Pinpoint the cell where the given text exists, returning its (x, y) midpoint coordinate. 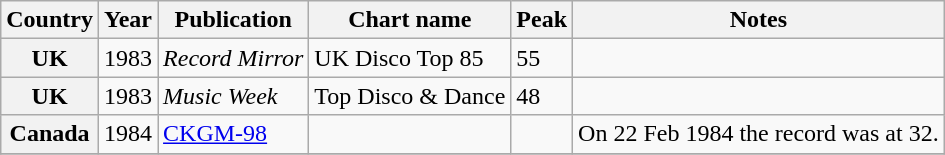
Country (50, 20)
CKGM-98 (234, 134)
Publication (234, 20)
Year (128, 20)
Top Disco & Dance (410, 96)
Record Mirror (234, 58)
UK Disco Top 85 (410, 58)
On 22 Feb 1984 the record was at 32. (759, 134)
1984 (128, 134)
Peak (542, 20)
55 (542, 58)
Notes (759, 20)
Music Week (234, 96)
Canada (50, 134)
Chart name (410, 20)
48 (542, 96)
